Pinpoint the cell where the given text exists, returning its (X, Y) midpoint coordinate. 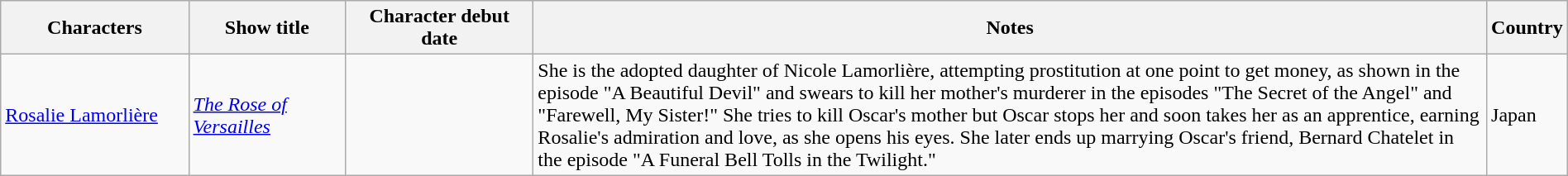
Characters (94, 28)
Show title (266, 28)
Notes (1011, 28)
Japan (1527, 115)
Character debut date (440, 28)
The Rose of Versailles (266, 115)
Rosalie Lamorlière (94, 115)
Country (1527, 28)
